Return the [x, y] coordinate for the center point of the cell that contains the specified text.  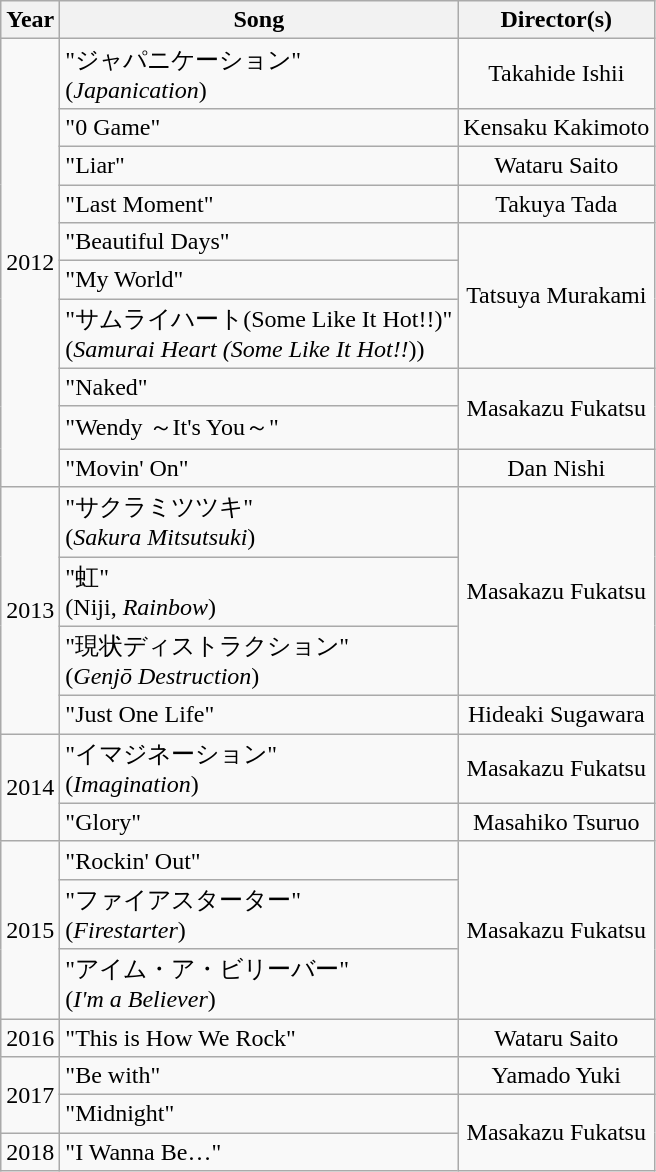
"Rockin' Out" [259, 860]
Song [259, 20]
"アイム・ア・ビリーバー"(I'm a Believer) [259, 984]
"My World" [259, 280]
2015 [30, 930]
"Midnight" [259, 1114]
2017 [30, 1095]
"Just One Life" [259, 715]
Dan Nishi [556, 468]
Takuya Tada [556, 203]
"サクラミツツキ"(Sakura Mitsutsuki) [259, 522]
Year [30, 20]
Hideaki Sugawara [556, 715]
"Movin' On" [259, 468]
2018 [30, 1152]
"Be with" [259, 1076]
"Naked" [259, 387]
"虹"(Niji, Rainbow) [259, 591]
"Beautiful Days" [259, 242]
"Glory" [259, 822]
"サムライハート(Some Like It Hot!!)"(Samurai Heart (Some Like It Hot!!)) [259, 334]
"現状ディストラクション"(Genjō Destruction) [259, 661]
2014 [30, 788]
"ファイアスターター"(Firestarter) [259, 914]
2016 [30, 1037]
Masahiko Tsuruo [556, 822]
2013 [30, 610]
Yamado Yuki [556, 1076]
"Liar" [259, 165]
"This is How We Rock" [259, 1037]
"Last Moment" [259, 203]
"Wendy ～It's You～" [259, 428]
Takahide Ishii [556, 74]
Director(s) [556, 20]
"ジャパニケーション"(Japanication) [259, 74]
Kensaku Kakimoto [556, 127]
Tatsuya Murakami [556, 296]
"I Wanna Be…" [259, 1152]
"0 Game" [259, 127]
2012 [30, 263]
"イマジネーション"(Imagination) [259, 769]
